Determine the [X, Y] coordinate at the center of the cell enclosing the given text.  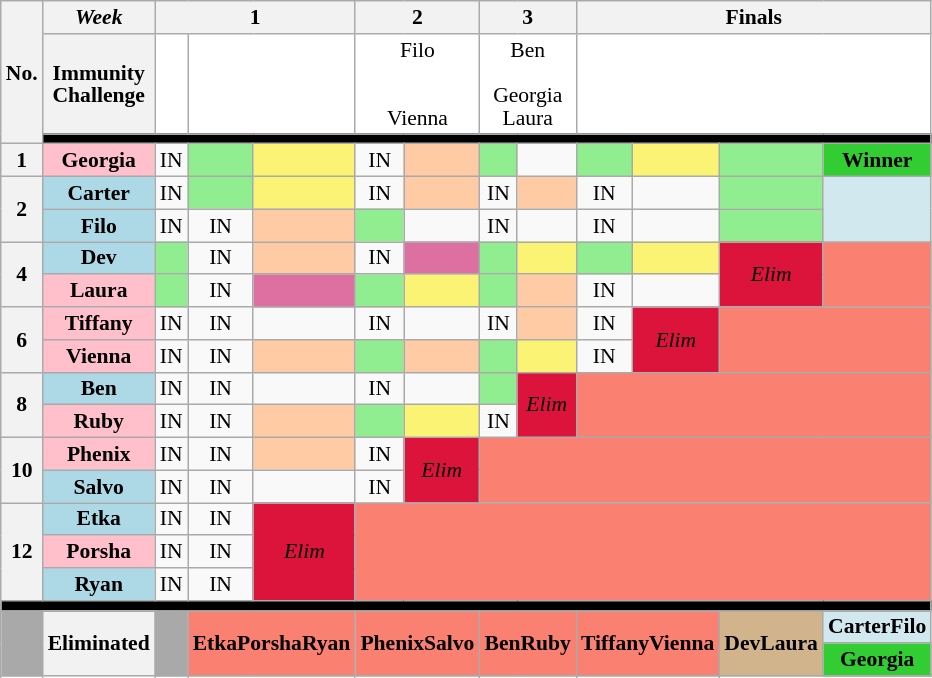
Ben [99, 388]
No. [22, 72]
Eliminated [99, 644]
PhenixSalvo [417, 644]
Laura [99, 292]
Porsha [99, 552]
DevLaura [771, 644]
Dev [99, 258]
Ryan [99, 584]
Etka [99, 520]
8 [22, 404]
6 [22, 340]
Tiffany [99, 324]
Phenix [99, 454]
Finals [754, 18]
TiffanyVienna [648, 644]
CarterFilo [877, 628]
BenGeorgiaLaura [528, 84]
BenRuby [528, 644]
FiloVienna [417, 84]
Ruby [99, 422]
Week [99, 18]
4 [22, 274]
ImmunityChallenge [99, 84]
Vienna [99, 356]
10 [22, 470]
Winner [877, 160]
Carter [99, 194]
Salvo [99, 486]
3 [528, 18]
12 [22, 552]
EtkaPorshaRyan [272, 644]
Filo [99, 226]
